From the cell containing the given text, extract its center point as [x, y] coordinate. 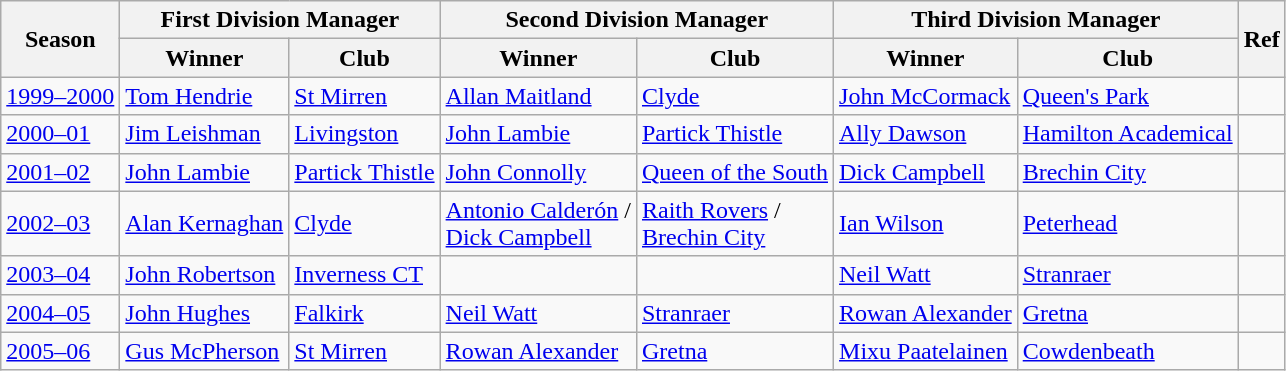
2005–06 [60, 351]
2003–04 [60, 275]
Hamilton Academical [1128, 134]
2000–01 [60, 134]
Raith Rovers /Brechin City [734, 224]
Ally Dawson [926, 134]
Peterhead [1128, 224]
2002–03 [60, 224]
1999–2000 [60, 96]
2004–05 [60, 313]
Ian Wilson [926, 224]
Antonio Calderón / Dick Campbell [538, 224]
John McCormack [926, 96]
John Connolly [538, 172]
Queen of the South [734, 172]
John Hughes [204, 313]
Jim Leishman [204, 134]
Alan Kernaghan [204, 224]
2001–02 [60, 172]
Brechin City [1128, 172]
Cowdenbeath [1128, 351]
Ref [1262, 39]
Allan Maitland [538, 96]
Third Division Manager [1036, 20]
Inverness CT [364, 275]
Second Division Manager [636, 20]
Tom Hendrie [204, 96]
Dick Campbell [926, 172]
Queen's Park [1128, 96]
Season [60, 39]
John Robertson [204, 275]
Falkirk [364, 313]
First Division Manager [280, 20]
Livingston [364, 134]
Gus McPherson [204, 351]
Mixu Paatelainen [926, 351]
